Identify which cell holds the provided text, then report its [x, y] central coordinate. 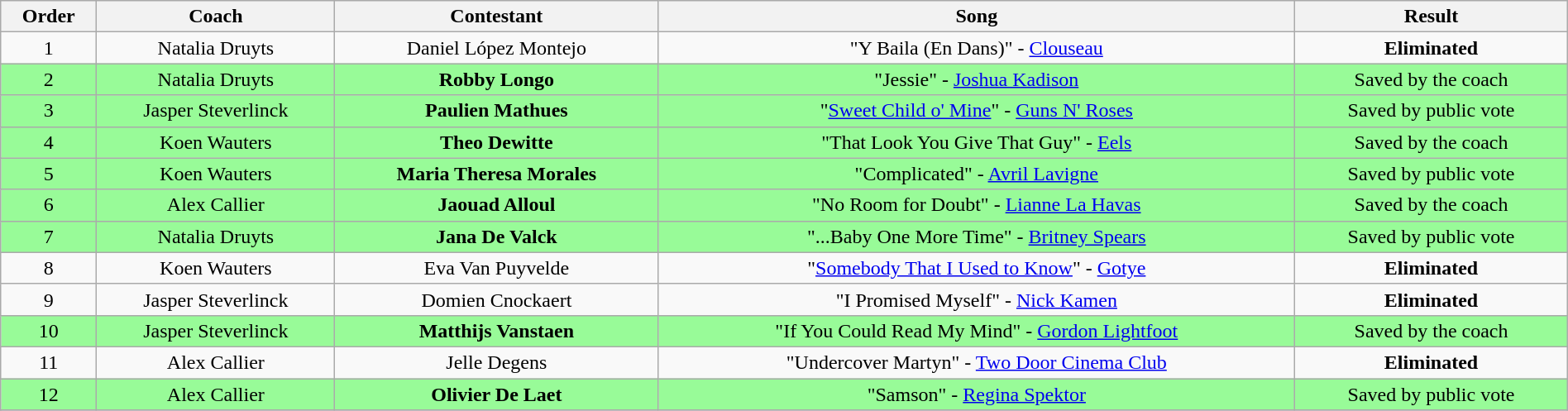
10 [49, 331]
Contestant [496, 17]
8 [49, 268]
"Sweet Child o' Mine" - Guns N' Roses [977, 111]
12 [49, 394]
Song [977, 17]
"No Room for Doubt" - Lianne La Havas [977, 205]
11 [49, 362]
"Jessie" - Joshua Kadison [977, 79]
Order [49, 17]
Daniel López Montejo [496, 48]
"...Baby One More Time" - Britney Spears [977, 237]
"Undercover Martyn" - Two Door Cinema Club [977, 362]
3 [49, 111]
"I Promised Myself" - Nick Kamen [977, 299]
Theo Dewitte [496, 142]
Coach [216, 17]
Jelle Degens [496, 362]
1 [49, 48]
Paulien Mathues [496, 111]
"Complicated" - Avril Lavigne [977, 174]
Maria Theresa Morales [496, 174]
"Y Baila (En Dans)" - Clouseau [977, 48]
"That Look You Give That Guy" - Eels [977, 142]
6 [49, 205]
Domien Cnockaert [496, 299]
Eva Van Puyvelde [496, 268]
"Somebody That I Used to Know" - Gotye [977, 268]
2 [49, 79]
Result [1431, 17]
Robby Longo [496, 79]
Jana De Valck [496, 237]
4 [49, 142]
9 [49, 299]
5 [49, 174]
"Samson" - Regina Spektor [977, 394]
Matthijs Vanstaen [496, 331]
7 [49, 237]
Olivier De Laet [496, 394]
"If You Could Read My Mind" - Gordon Lightfoot [977, 331]
Jaouad Alloul [496, 205]
